Find where the given text appears and provide that cell's center as [X, Y] coordinate. 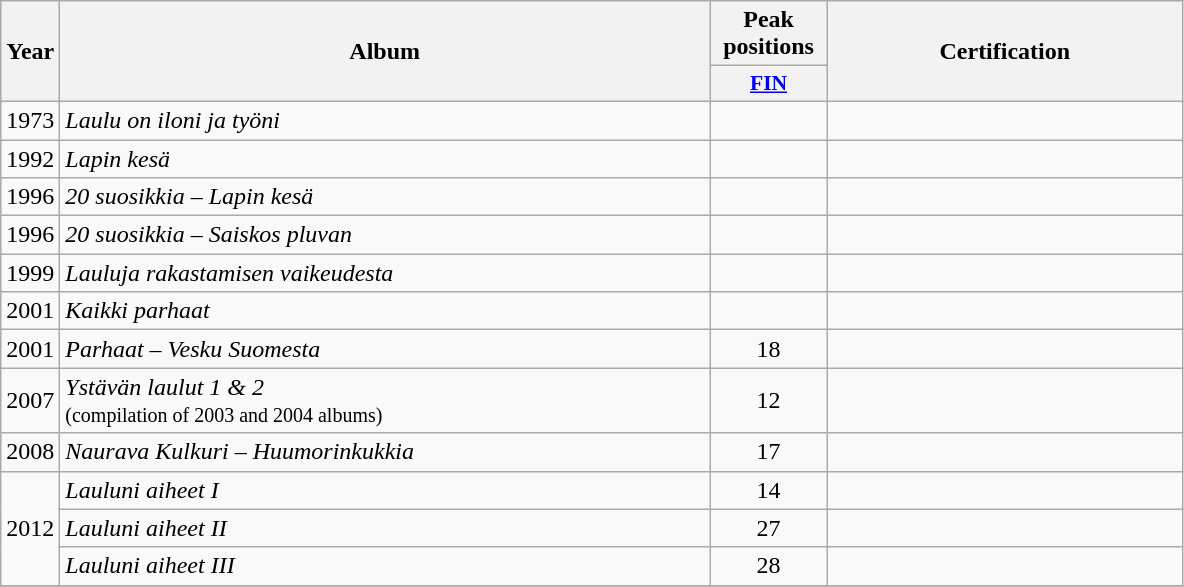
20 suosikkia – Saiskos pluvan [385, 235]
28 [769, 566]
2007 [30, 400]
2012 [30, 528]
14 [769, 490]
1973 [30, 120]
1999 [30, 273]
Parhaat – Vesku Suomesta [385, 349]
20 suosikkia – Lapin kesä [385, 197]
Lauluni aiheet II [385, 528]
Naurava Kulkuri – Huumorinkukkia [385, 452]
Peak positions [769, 34]
Kaikki parhaat [385, 311]
Laulu on iloni ja työni [385, 120]
17 [769, 452]
Lauluni aiheet I [385, 490]
Ystävän laulut 1 & 2 (compilation of 2003 and 2004 albums) [385, 400]
Certification [1005, 52]
18 [769, 349]
Lauluni aiheet III [385, 566]
Lapin kesä [385, 159]
27 [769, 528]
Album [385, 52]
1992 [30, 159]
Lauluja rakastamisen vaikeudesta [385, 273]
FIN [769, 84]
Year [30, 52]
12 [769, 400]
2008 [30, 452]
